Extract the [X, Y] coordinate from the center of the cell holding the provided text.  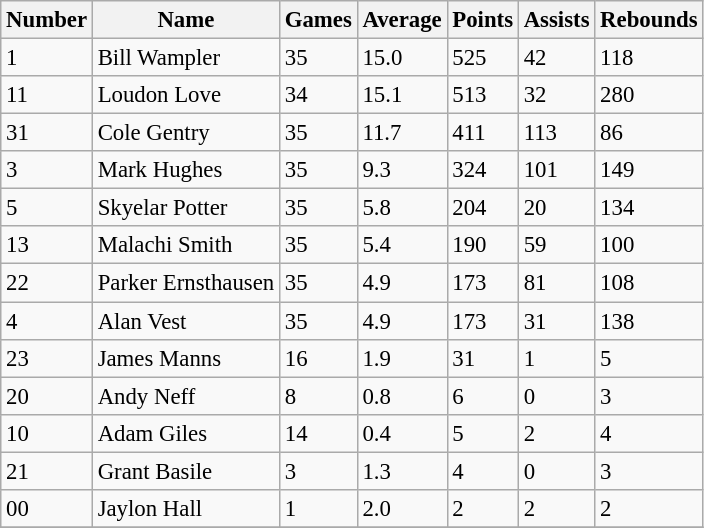
118 [649, 58]
324 [482, 170]
138 [649, 321]
513 [482, 95]
00 [47, 509]
Skyelar Potter [186, 208]
280 [649, 95]
6 [482, 396]
100 [649, 245]
14 [318, 433]
42 [556, 58]
134 [649, 208]
Number [47, 20]
Alan Vest [186, 321]
15.1 [402, 95]
Average [402, 20]
23 [47, 358]
Parker Ernsthausen [186, 283]
113 [556, 133]
1.9 [402, 358]
1.3 [402, 471]
Games [318, 20]
Rebounds [649, 20]
190 [482, 245]
34 [318, 95]
22 [47, 283]
5.8 [402, 208]
15.0 [402, 58]
525 [482, 58]
0.4 [402, 433]
21 [47, 471]
Grant Basile [186, 471]
9.3 [402, 170]
Mark Hughes [186, 170]
101 [556, 170]
149 [649, 170]
204 [482, 208]
16 [318, 358]
5.4 [402, 245]
James Manns [186, 358]
Jaylon Hall [186, 509]
Cole Gentry [186, 133]
11 [47, 95]
10 [47, 433]
59 [556, 245]
411 [482, 133]
13 [47, 245]
32 [556, 95]
108 [649, 283]
Assists [556, 20]
Loudon Love [186, 95]
Andy Neff [186, 396]
Points [482, 20]
86 [649, 133]
0.8 [402, 396]
2.0 [402, 509]
Malachi Smith [186, 245]
8 [318, 396]
Bill Wampler [186, 58]
Adam Giles [186, 433]
81 [556, 283]
11.7 [402, 133]
Name [186, 20]
